Detect which cell encompasses the target text, then output its (X, Y) center coordinate. 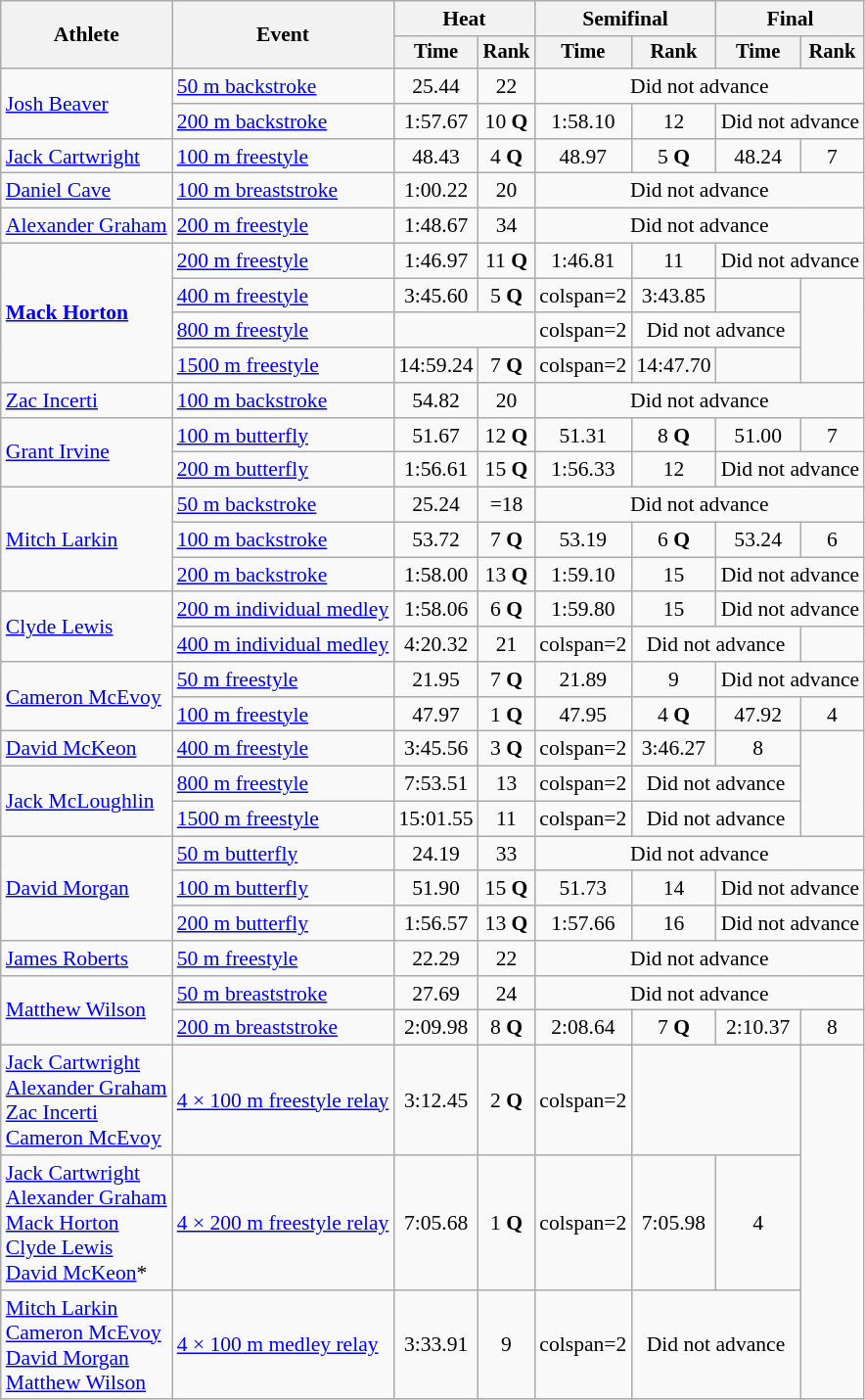
7:05.98 (673, 1223)
24 (507, 994)
Daniel Cave (86, 191)
400 m individual medley (284, 644)
22.29 (435, 958)
1:58.10 (583, 121)
Mitch Larkin (86, 540)
2 Q (507, 1100)
7:53.51 (435, 784)
=18 (507, 505)
Mitch LarkinCameron McEvoyDavid MorganMatthew Wilson (86, 1345)
Cameron McEvoy (86, 697)
3 Q (507, 749)
1:46.97 (435, 261)
24.19 (435, 854)
14 (673, 889)
51.00 (758, 436)
25.44 (435, 86)
200 m individual medley (284, 610)
Athlete (86, 35)
1:56.61 (435, 470)
54.82 (435, 400)
11 Q (507, 261)
33 (507, 854)
21.95 (435, 679)
16 (673, 923)
15:01.55 (435, 819)
200 m breaststroke (284, 1028)
4:20.32 (435, 644)
1:48.67 (435, 226)
100 m breaststroke (284, 191)
Alexander Graham (86, 226)
53.19 (583, 540)
47.97 (435, 715)
51.67 (435, 436)
3:43.85 (673, 296)
Zac Incerti (86, 400)
Jack CartwrightAlexander GrahamMack HortonClyde LewisDavid McKeon* (86, 1223)
Josh Beaver (86, 104)
4 × 100 m freestyle relay (284, 1100)
48.43 (435, 157)
1:57.66 (583, 923)
Event (284, 35)
David Morgan (86, 889)
10 Q (507, 121)
50 m butterfly (284, 854)
1:58.00 (435, 575)
47.92 (758, 715)
Jack CartwrightAlexander GrahamZac IncertiCameron McEvoy (86, 1100)
2:09.98 (435, 1028)
Jack Cartwright (86, 157)
21 (507, 644)
2:10.37 (758, 1028)
3:45.60 (435, 296)
48.24 (758, 157)
14:47.70 (673, 365)
12 Q (507, 436)
6 (833, 540)
51.73 (583, 889)
13 (507, 784)
Matthew Wilson (86, 1010)
47.95 (583, 715)
1:57.67 (435, 121)
25.24 (435, 505)
3:33.91 (435, 1345)
1:59.10 (583, 575)
14:59.24 (435, 365)
21.89 (583, 679)
1:59.80 (583, 610)
1:56.57 (435, 923)
3:45.56 (435, 749)
53.72 (435, 540)
Final (791, 19)
Clyde Lewis (86, 627)
50 m breaststroke (284, 994)
4 × 100 m medley relay (284, 1345)
7:05.68 (435, 1223)
1:58.06 (435, 610)
51.31 (583, 436)
Semifinal (624, 19)
Heat (464, 19)
James Roberts (86, 958)
Grant Irvine (86, 452)
2:08.64 (583, 1028)
1:56.33 (583, 470)
1:00.22 (435, 191)
51.90 (435, 889)
4 × 200 m freestyle relay (284, 1223)
27.69 (435, 994)
1:46.81 (583, 261)
Jack McLoughlin (86, 801)
3:12.45 (435, 1100)
3:46.27 (673, 749)
Mack Horton (86, 313)
David McKeon (86, 749)
53.24 (758, 540)
34 (507, 226)
48.97 (583, 157)
